Find where the given text appears and provide that cell's center as [x, y] coordinate. 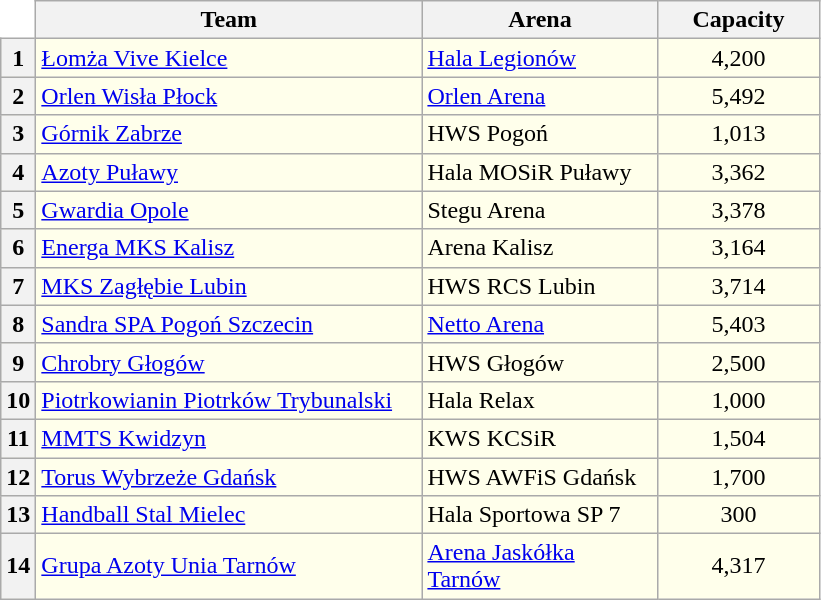
4 [18, 172]
Hala Relax [540, 400]
HWS Pogoń [540, 134]
Orlen Wisła Płock [229, 96]
5,403 [738, 324]
Azoty Puławy [229, 172]
Hala MOSiR Puławy [540, 172]
2,500 [738, 362]
1,504 [738, 438]
HWS AWFiS Gdańsk [540, 477]
14 [18, 566]
3,164 [738, 248]
MMTS Kwidzyn [229, 438]
Sandra SPA Pogoń Szczecin [229, 324]
Capacity [738, 20]
Netto Arena [540, 324]
3,362 [738, 172]
Łomża Vive Kielce [229, 58]
3 [18, 134]
Torus Wybrzeże Gdańsk [229, 477]
Energa MKS Kalisz [229, 248]
HWS RCS Lubin [540, 286]
1,700 [738, 477]
Orlen Arena [540, 96]
7 [18, 286]
MKS Zagłębie Lubin [229, 286]
5 [18, 210]
3,714 [738, 286]
Hala Legionów [540, 58]
Górnik Zabrze [229, 134]
Grupa Azoty Unia Tarnów [229, 566]
Gwardia Opole [229, 210]
Team [229, 20]
10 [18, 400]
4,200 [738, 58]
300 [738, 515]
4,317 [738, 566]
HWS Głogów [540, 362]
Arena [540, 20]
5,492 [738, 96]
Stegu Arena [540, 210]
8 [18, 324]
12 [18, 477]
6 [18, 248]
1,013 [738, 134]
3,378 [738, 210]
1 [18, 58]
Piotrkowianin Piotrków Trybunalski [229, 400]
KWS KCSiR [540, 438]
13 [18, 515]
2 [18, 96]
11 [18, 438]
9 [18, 362]
Hala Sportowa SP 7 [540, 515]
Arena Jaskółka Tarnów [540, 566]
1,000 [738, 400]
Chrobry Głogów [229, 362]
Handball Stal Mielec [229, 515]
Arena Kalisz [540, 248]
